For the text-containing cell, return its midpoint in [X, Y] coordinate format. 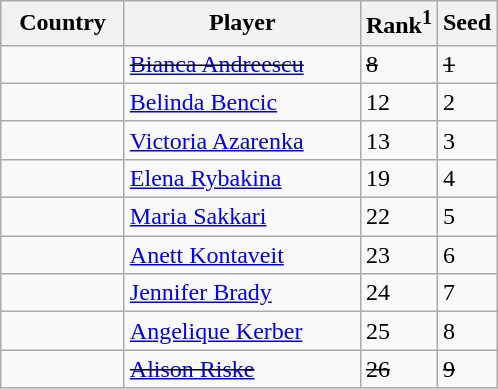
6 [466, 255]
26 [398, 369]
19 [398, 178]
Country [63, 24]
25 [398, 331]
12 [398, 102]
Alison Riske [242, 369]
Jennifer Brady [242, 293]
13 [398, 140]
2 [466, 102]
Rank1 [398, 24]
7 [466, 293]
9 [466, 369]
Maria Sakkari [242, 217]
24 [398, 293]
4 [466, 178]
Victoria Azarenka [242, 140]
5 [466, 217]
22 [398, 217]
Player [242, 24]
1 [466, 64]
Elena Rybakina [242, 178]
Belinda Bencic [242, 102]
Seed [466, 24]
23 [398, 255]
Angelique Kerber [242, 331]
Anett Kontaveit [242, 255]
Bianca Andreescu [242, 64]
3 [466, 140]
